From the cell containing the given text, extract its center point as [X, Y] coordinate. 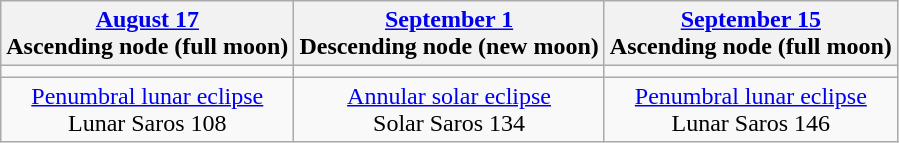
September 1Descending node (new moon) [449, 34]
September 15Ascending node (full moon) [750, 34]
Penumbral lunar eclipseLunar Saros 108 [148, 110]
August 17Ascending node (full moon) [148, 34]
Penumbral lunar eclipseLunar Saros 146 [750, 110]
Annular solar eclipseSolar Saros 134 [449, 110]
